Scan for the cell matching the given text and deliver its (x, y) coordinate at center. 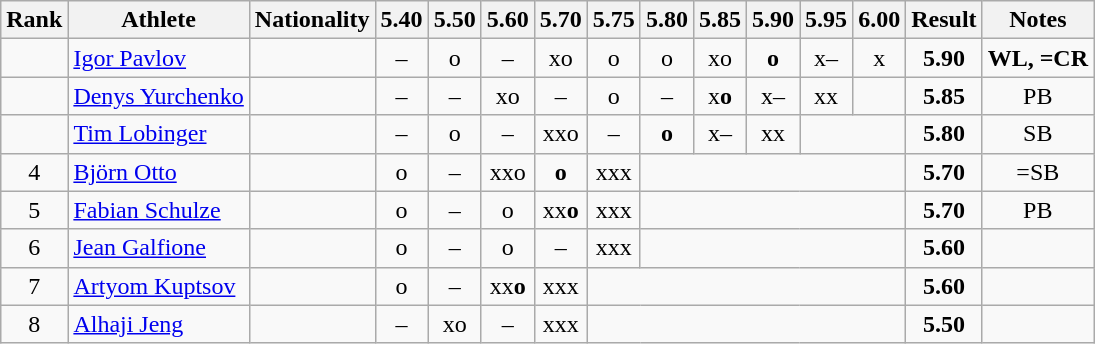
5 (34, 210)
Result (944, 20)
5.75 (614, 20)
x (880, 58)
Artyom Kuptsov (158, 286)
SB (1038, 134)
Rank (34, 20)
Igor Pavlov (158, 58)
5.40 (402, 20)
Jean Galfione (158, 248)
6.00 (880, 20)
Notes (1038, 20)
WL, =CR (1038, 58)
Alhaji Jeng (158, 324)
7 (34, 286)
=SB (1038, 172)
4 (34, 172)
Fabian Schulze (158, 210)
Denys Yurchenko (158, 96)
8 (34, 324)
Björn Otto (158, 172)
Nationality (312, 20)
Tim Lobinger (158, 134)
6 (34, 248)
5.95 (826, 20)
Athlete (158, 20)
